Pinpoint the cell where the given text exists, returning its [x, y] midpoint coordinate. 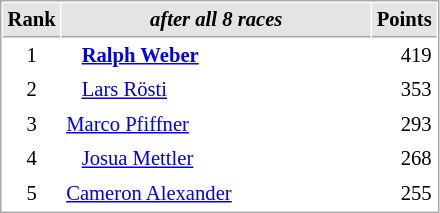
268 [404, 158]
2 [32, 90]
Ralph Weber [216, 56]
Rank [32, 20]
after all 8 races [216, 20]
5 [32, 194]
1 [32, 56]
4 [32, 158]
293 [404, 124]
255 [404, 194]
Josua Mettler [216, 158]
Points [404, 20]
Lars Rösti [216, 90]
Cameron Alexander [216, 194]
3 [32, 124]
419 [404, 56]
353 [404, 90]
Marco Pfiffner [216, 124]
